Detect which cell encompasses the target text, then output its (x, y) center coordinate. 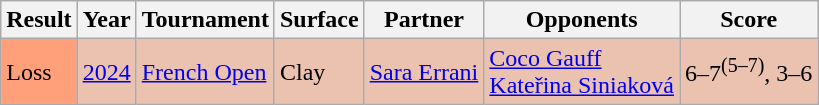
Opponents (582, 20)
Score (749, 20)
Surface (319, 20)
Sara Errani (424, 72)
Tournament (205, 20)
Coco Gauff Kateřina Siniaková (582, 72)
6–7(5–7), 3–6 (749, 72)
2024 (106, 72)
Loss (39, 72)
French Open (205, 72)
Result (39, 20)
Clay (319, 72)
Year (106, 20)
Partner (424, 20)
